Identify which cell holds the provided text, then report its [X, Y] central coordinate. 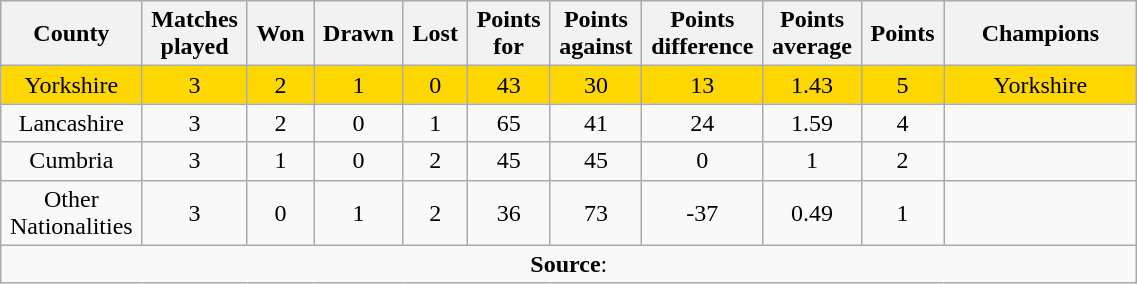
43 [508, 85]
Source: [569, 264]
Cumbria [72, 161]
4 [902, 123]
Points [902, 34]
Points against [596, 34]
36 [508, 212]
24 [702, 123]
73 [596, 212]
Drawn [358, 34]
County [72, 34]
1.43 [812, 85]
Points average [812, 34]
65 [508, 123]
1.59 [812, 123]
Other Nationalities [72, 212]
13 [702, 85]
30 [596, 85]
41 [596, 123]
5 [902, 85]
Lancashire [72, 123]
Points for [508, 34]
0.49 [812, 212]
Won [280, 34]
Matches played [194, 34]
Points difference [702, 34]
Champions [1040, 34]
Lost [435, 34]
-37 [702, 212]
